Search for the cell housing the specified text and yield its (X, Y) center coordinate. 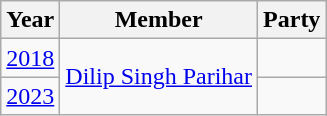
Year (30, 20)
Party (292, 20)
Member (159, 20)
2023 (30, 96)
2018 (30, 58)
Dilip Singh Parihar (159, 77)
